Pinpoint the cell where the given text exists, returning its (X, Y) midpoint coordinate. 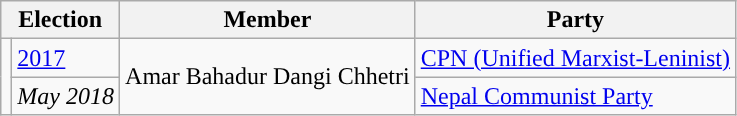
Party (575, 20)
Election (60, 20)
CPN (Unified Marxist-Leninist) (575, 58)
Amar Bahadur Dangi Chhetri (268, 77)
May 2018 (66, 96)
2017 (66, 58)
Nepal Communist Party (575, 96)
Member (268, 20)
